Output the (X, Y) coordinate of the center of the cell containing the given text.  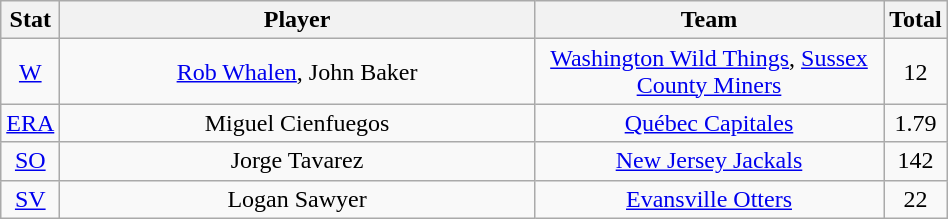
SV (30, 199)
Jorge Tavarez (297, 161)
142 (916, 161)
ERA (30, 123)
1.79 (916, 123)
22 (916, 199)
New Jersey Jackals (708, 161)
Evansville Otters (708, 199)
Player (297, 20)
Team (708, 20)
W (30, 72)
Rob Whalen, John Baker (297, 72)
Miguel Cienfuegos (297, 123)
Total (916, 20)
12 (916, 72)
Québec Capitales (708, 123)
Logan Sawyer (297, 199)
Stat (30, 20)
Washington Wild Things, Sussex County Miners (708, 72)
SO (30, 161)
